Find where the given text appears and provide that cell's center as (X, Y) coordinate. 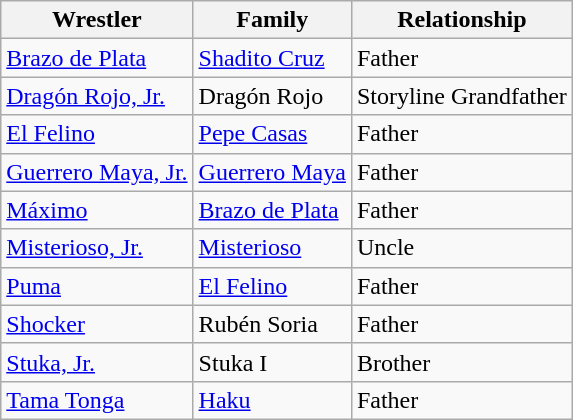
Shadito Cruz (272, 58)
Family (272, 20)
Misterioso (272, 248)
Pepe Casas (272, 134)
Dragón Rojo (272, 96)
Máximo (97, 210)
Guerrero Maya, Jr. (97, 172)
Relationship (462, 20)
Shocker (97, 324)
Stuka I (272, 362)
Tama Tonga (97, 400)
Puma (97, 286)
Stuka, Jr. (97, 362)
Misterioso, Jr. (97, 248)
Dragón Rojo, Jr. (97, 96)
Rubén Soria (272, 324)
Uncle (462, 248)
Guerrero Maya (272, 172)
Wrestler (97, 20)
Storyline Grandfather (462, 96)
Brother (462, 362)
Haku (272, 400)
